Find where the given text appears and provide that cell's center as [x, y] coordinate. 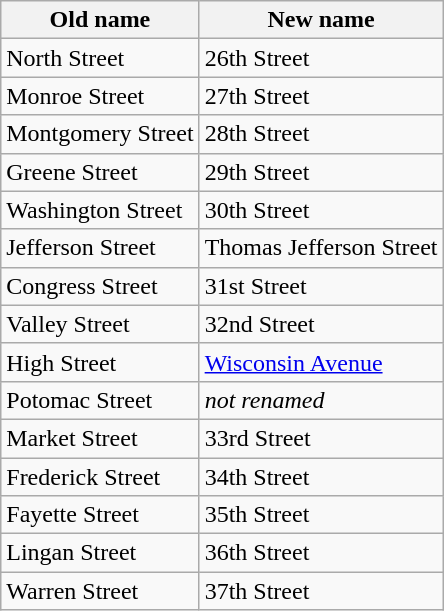
Wisconsin Avenue [321, 362]
26th Street [321, 58]
Thomas Jefferson Street [321, 248]
32nd Street [321, 324]
Monroe Street [100, 96]
31st Street [321, 286]
Jefferson Street [100, 248]
not renamed [321, 400]
28th Street [321, 134]
Congress Street [100, 286]
Montgomery Street [100, 134]
36th Street [321, 553]
Fayette Street [100, 515]
37th Street [321, 591]
Valley Street [100, 324]
33rd Street [321, 438]
Washington Street [100, 210]
34th Street [321, 477]
Greene Street [100, 172]
Lingan Street [100, 553]
29th Street [321, 172]
Frederick Street [100, 477]
North Street [100, 58]
35th Street [321, 515]
27th Street [321, 96]
30th Street [321, 210]
Market Street [100, 438]
Potomac Street [100, 400]
High Street [100, 362]
Old name [100, 20]
Warren Street [100, 591]
New name [321, 20]
